Output the (X, Y) coordinate of the center of the cell containing the given text.  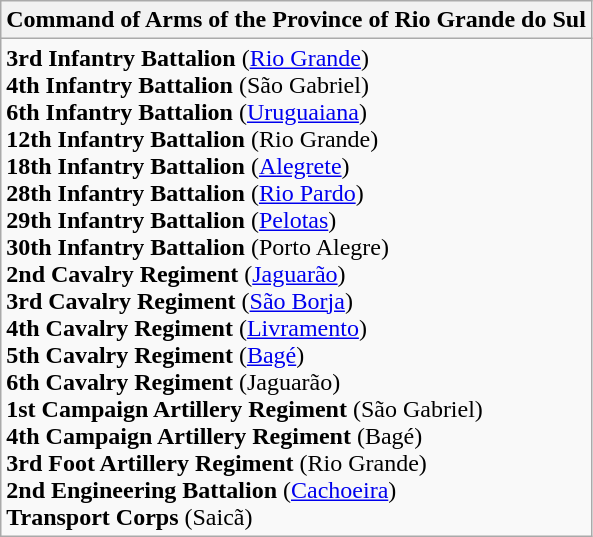
Command of Arms of the Province of Rio Grande do Sul (296, 20)
